Locate the cell with the specified text and output its [x, y] center coordinate. 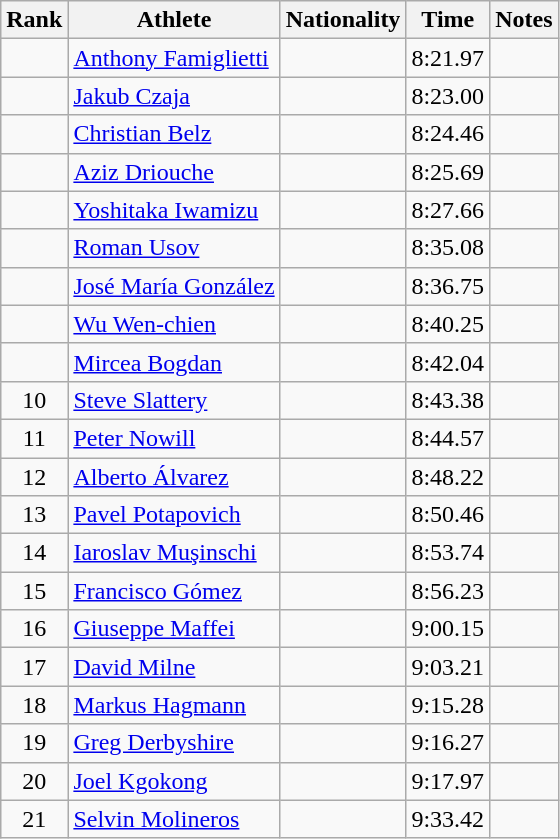
8:42.04 [448, 362]
Mircea Bogdan [174, 362]
Anthony Famiglietti [174, 58]
8:25.69 [448, 172]
9:03.21 [448, 667]
Christian Belz [174, 134]
Markus Hagmann [174, 705]
18 [34, 705]
Yoshitaka Iwamizu [174, 210]
17 [34, 667]
Alberto Álvarez [174, 477]
Peter Nowill [174, 438]
Giuseppe Maffei [174, 629]
8:23.00 [448, 96]
Francisco Gómez [174, 591]
Steve Slattery [174, 400]
8:53.74 [448, 553]
9:00.15 [448, 629]
Roman Usov [174, 248]
14 [34, 553]
Joel Kgokong [174, 781]
20 [34, 781]
8:21.97 [448, 58]
8:56.23 [448, 591]
21 [34, 819]
Notes [524, 20]
Greg Derbyshire [174, 743]
19 [34, 743]
Nationality [343, 20]
9:16.27 [448, 743]
Iaroslav Muşinschi [174, 553]
9:33.42 [448, 819]
15 [34, 591]
Pavel Potapovich [174, 515]
Aziz Driouche [174, 172]
8:48.22 [448, 477]
11 [34, 438]
José María González [174, 286]
8:24.46 [448, 134]
Time [448, 20]
8:36.75 [448, 286]
16 [34, 629]
Athlete [174, 20]
8:40.25 [448, 324]
9:15.28 [448, 705]
8:50.46 [448, 515]
12 [34, 477]
Jakub Czaja [174, 96]
8:43.38 [448, 400]
8:27.66 [448, 210]
10 [34, 400]
13 [34, 515]
8:35.08 [448, 248]
David Milne [174, 667]
8:44.57 [448, 438]
Wu Wen-chien [174, 324]
Rank [34, 20]
9:17.97 [448, 781]
Selvin Molineros [174, 819]
